Search for the cell housing the specified text and yield its (X, Y) center coordinate. 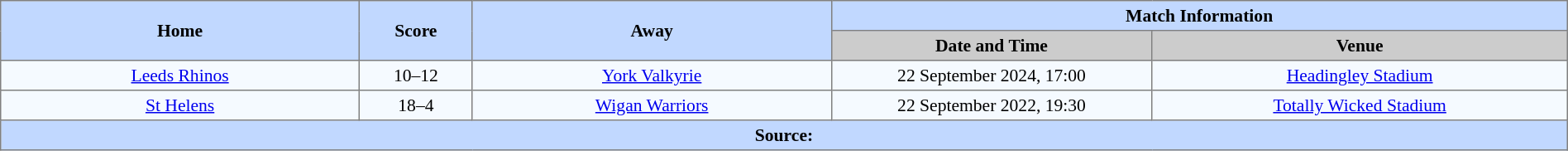
Match Information (1199, 16)
18–4 (415, 105)
Home (180, 31)
Leeds Rhinos (180, 75)
Date and Time (992, 46)
Away (652, 31)
York Valkyrie (652, 75)
22 September 2024, 17:00 (992, 75)
Score (415, 31)
Source: (784, 135)
Totally Wicked Stadium (1360, 105)
10–12 (415, 75)
Headingley Stadium (1360, 75)
Wigan Warriors (652, 105)
22 September 2022, 19:30 (992, 105)
Venue (1360, 46)
St Helens (180, 105)
